For the text-containing cell, return its midpoint in [X, Y] coordinate format. 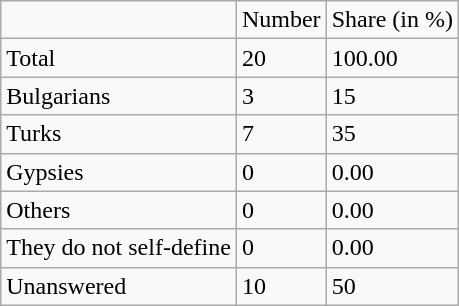
They do not self-define [119, 248]
3 [281, 96]
Turks [119, 134]
7 [281, 134]
Gypsies [119, 172]
35 [392, 134]
20 [281, 58]
Unanswered [119, 286]
Total [119, 58]
100.00 [392, 58]
Others [119, 210]
10 [281, 286]
50 [392, 286]
Number [281, 20]
Bulgarians [119, 96]
Share (in %) [392, 20]
15 [392, 96]
